Find where the given text appears and provide that cell's center as (x, y) coordinate. 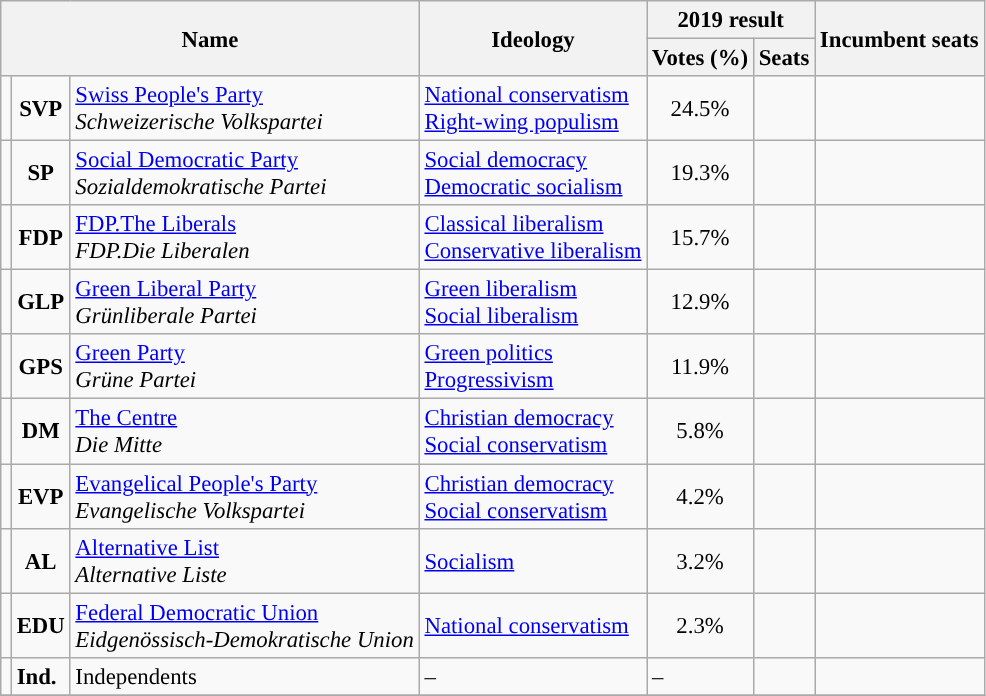
2019 result (731, 20)
5.8% (700, 432)
DM (40, 432)
19.3% (700, 174)
Green politicsProgressivism (533, 366)
15.7% (700, 238)
3.2% (700, 560)
FDP (40, 238)
Votes (%) (700, 58)
24.5% (700, 108)
Ideology (533, 38)
SP (40, 174)
Green PartyGrüne Partei (244, 366)
2.3% (700, 626)
The CentreDie Mitte (244, 432)
SVP (40, 108)
National conservatismRight-wing populism (533, 108)
GLP (40, 302)
FDP.The LiberalsFDP.Die Liberalen (244, 238)
Evangelical People's PartyEvangelische Volkspartei (244, 496)
National conservatism (533, 626)
Social democracyDemocratic socialism (533, 174)
Social Democratic PartySozialdemokratische Partei (244, 174)
Name (210, 38)
11.9% (700, 366)
Green liberalismSocial liberalism (533, 302)
Independents (244, 676)
12.9% (700, 302)
Socialism (533, 560)
EDU (40, 626)
Swiss People's PartySchweizerische Volkspartei (244, 108)
Federal Democratic UnionEidgenössisch-Demokratische Union (244, 626)
4.2% (700, 496)
AL (40, 560)
EVP (40, 496)
Alternative ListAlternative Liste (244, 560)
Green Liberal PartyGrünliberale Partei (244, 302)
Incumbent seats (900, 38)
Ind. (40, 676)
GPS (40, 366)
Classical liberalismConservative liberalism (533, 238)
Seats (784, 58)
